Return (X, Y) of the center of cell containing provided text 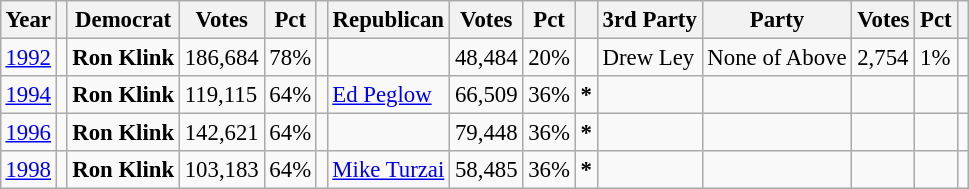
103,183 (222, 170)
1% (936, 57)
Party (777, 20)
None of Above (777, 57)
Ed Peglow (388, 95)
1996 (28, 133)
78% (290, 57)
1994 (28, 95)
119,115 (222, 95)
20% (549, 57)
79,448 (486, 133)
1998 (28, 170)
Republican (388, 20)
Democrat (124, 20)
186,684 (222, 57)
Year (28, 20)
1992 (28, 57)
142,621 (222, 133)
58,485 (486, 170)
3rd Party (650, 20)
66,509 (486, 95)
Mike Turzai (388, 170)
2,754 (884, 57)
Drew Ley (650, 57)
48,484 (486, 57)
